For the text-containing cell, return its midpoint in (X, Y) coordinate format. 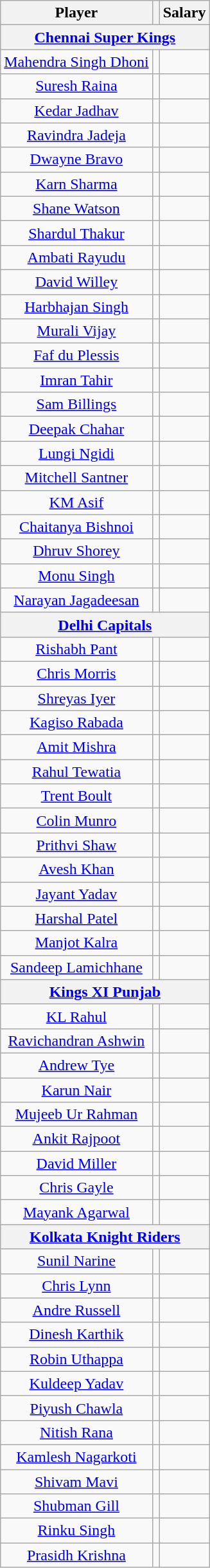
David Willey (76, 282)
Suresh Raina (76, 86)
Kuldeep Yadav (76, 1383)
Sunil Narine (76, 1261)
Lungi Ngidi (76, 453)
Colin Munro (76, 821)
Ankit Rajpoot (76, 1139)
Sandeep Lamichhane (76, 967)
Manjot Kalra (76, 943)
Delhi Capitals (105, 624)
Narayan Jagadeesan (76, 600)
Robin Uthappa (76, 1359)
Monu Singh (76, 576)
Dinesh Karthik (76, 1335)
Sam Billings (76, 405)
Kolkata Knight Riders (105, 1237)
Shubman Gill (76, 1506)
Prithvi Shaw (76, 845)
Karn Sharma (76, 184)
Amit Mishra (76, 747)
Faf du Plessis (76, 356)
David Miller (76, 1163)
Ravindra Jadeja (76, 135)
Karun Nair (76, 1090)
Ambati Rayudu (76, 257)
Chaitanya Bishnoi (76, 527)
Shreyas Iyer (76, 698)
Shane Watson (76, 208)
Dhruv Shorey (76, 551)
Trent Boult (76, 796)
Rishabh Pant (76, 649)
Avesh Khan (76, 870)
KM Asif (76, 502)
Mitchell Santner (76, 478)
Kings XI Punjab (105, 992)
Chris Lynn (76, 1286)
KL Rahul (76, 1016)
Andre Russell (76, 1310)
Prasidh Krishna (76, 1555)
Kamlesh Nagarkoti (76, 1457)
Kedar Jadhav (76, 111)
Ravichandran Ashwin (76, 1041)
Shivam Mavi (76, 1481)
Shardul Thakur (76, 233)
Chris Gayle (76, 1188)
Kagiso Rabada (76, 723)
Mujeeb Ur Rahman (76, 1115)
Chennai Super Kings (105, 37)
Chris Morris (76, 673)
Rahul Tewatia (76, 772)
Murali Vijay (76, 331)
Dwayne Bravo (76, 160)
Mayank Agarwal (76, 1212)
Salary (184, 13)
Imran Tahir (76, 380)
Harbhajan Singh (76, 307)
Player (76, 13)
Mahendra Singh Dhoni (76, 62)
Harshal Patel (76, 918)
Rinku Singh (76, 1531)
Piyush Chawla (76, 1408)
Deepak Chahar (76, 429)
Nitish Rana (76, 1432)
Andrew Tye (76, 1065)
Jayant Yadav (76, 894)
